Search for the cell housing the specified text and yield its (X, Y) center coordinate. 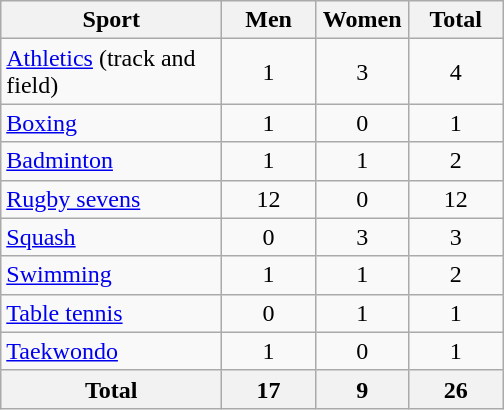
Boxing (112, 123)
Women (362, 20)
26 (456, 389)
4 (456, 72)
Badminton (112, 161)
Athletics (track and field) (112, 72)
Taekwondo (112, 351)
Table tennis (112, 313)
9 (362, 389)
Sport (112, 20)
Men (269, 20)
Swimming (112, 275)
17 (269, 389)
Rugby sevens (112, 199)
Squash (112, 237)
